Return [x, y] of the center of cell containing provided text 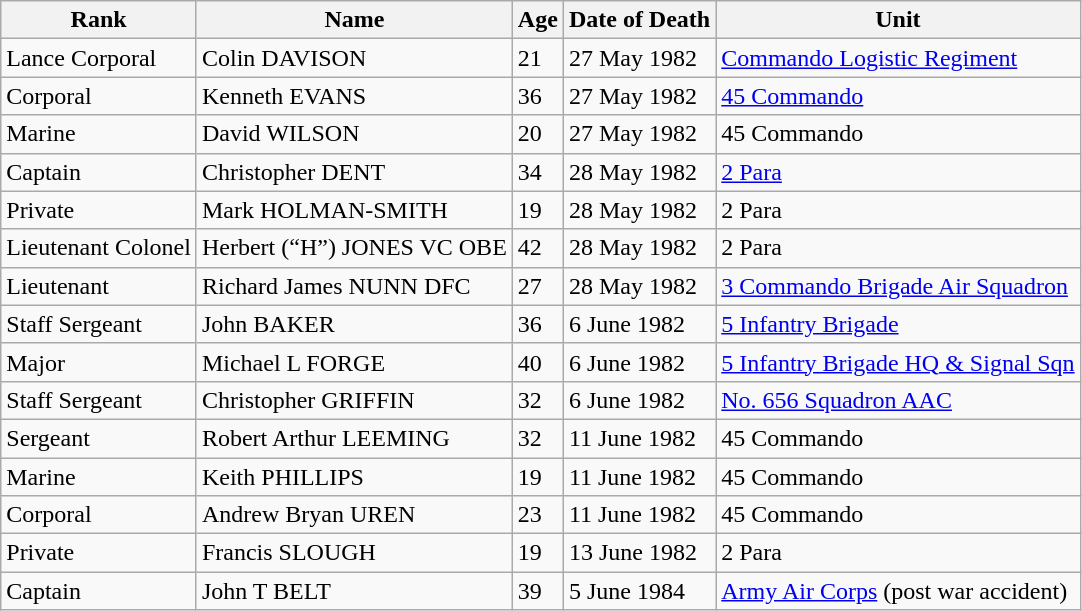
5 June 1984 [639, 591]
Lieutenant [99, 286]
23 [538, 515]
Lance Corporal [99, 58]
42 [538, 248]
Unit [898, 20]
Christopher DENT [354, 172]
Commando Logistic Regiment [898, 58]
Francis SLOUGH [354, 553]
20 [538, 134]
Name [354, 20]
John BAKER [354, 324]
Major [99, 362]
Date of Death [639, 20]
3 Commando Brigade Air Squadron [898, 286]
Lieutenant Colonel [99, 248]
Age [538, 20]
13 June 1982 [639, 553]
5 Infantry Brigade HQ & Signal Sqn [898, 362]
John T BELT [354, 591]
21 [538, 58]
Rank [99, 20]
Herbert (“H”) JONES VC OBE [354, 248]
27 [538, 286]
39 [538, 591]
Richard James NUNN DFC [354, 286]
40 [538, 362]
David WILSON [354, 134]
34 [538, 172]
No. 656 Squadron AAC [898, 400]
Mark HOLMAN-SMITH [354, 210]
5 Infantry Brigade [898, 324]
Keith PHILLIPS [354, 477]
Sergeant [99, 438]
Colin DAVISON [354, 58]
Andrew Bryan UREN [354, 515]
Kenneth EVANS [354, 96]
Christopher GRIFFIN [354, 400]
Army Air Corps (post war accident) [898, 591]
Robert Arthur LEEMING [354, 438]
Michael L FORGE [354, 362]
